Return the [X, Y] coordinate for the center point of the cell that contains the specified text.  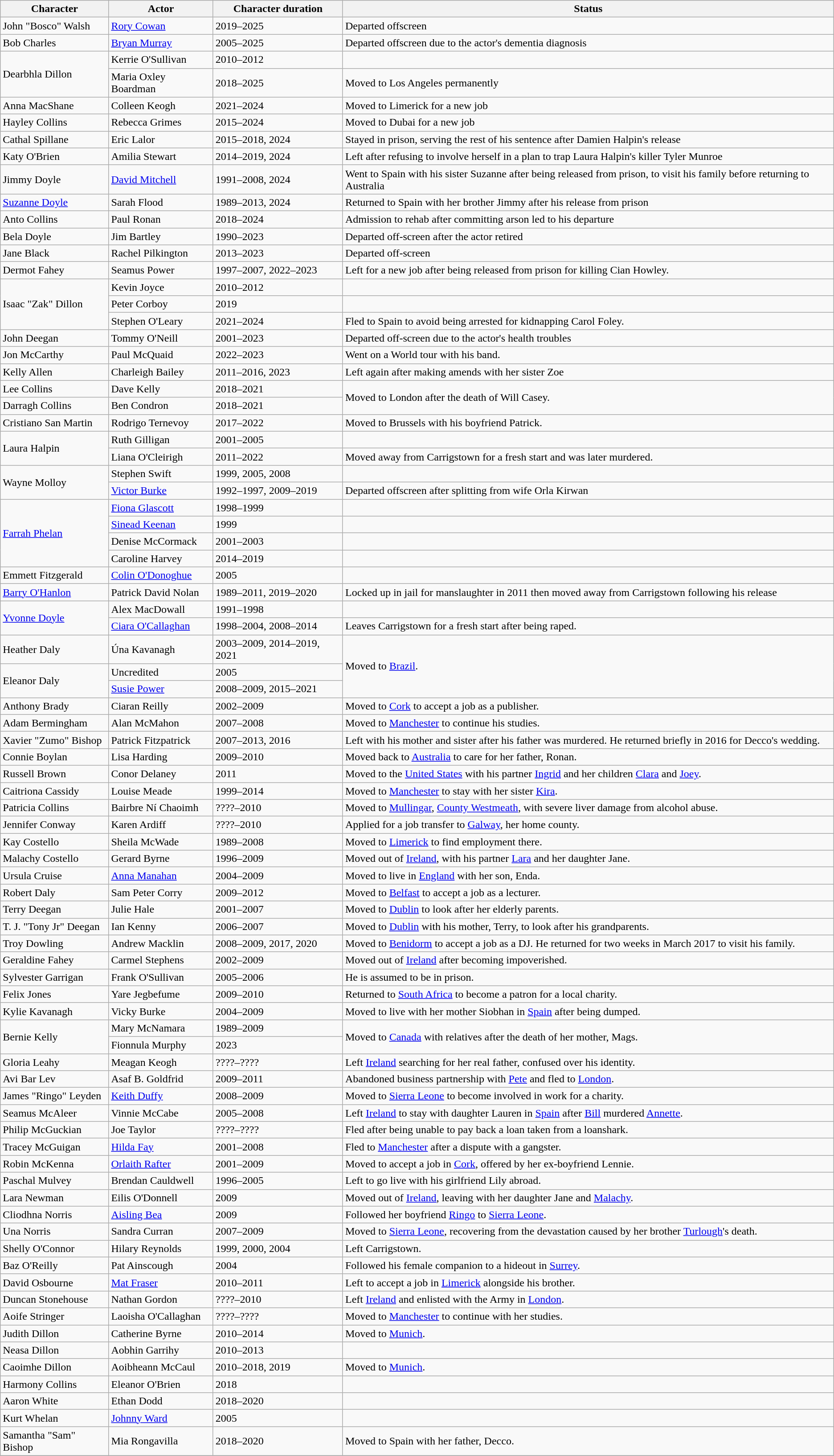
Louise Meade [161, 791]
Rachel Pilkington [161, 253]
Moved to the United States with his partner Ingrid and her children Clara and Joey. [588, 774]
Admission to rehab after committing arson led to his departure [588, 219]
Brendan Cauldwell [161, 1181]
Alex MacDowall [161, 609]
Kay Costello [54, 842]
2017–2022 [278, 423]
Moved to Sierra Leone to become involved in work for a charity. [588, 1096]
1991–2008, 2024 [278, 179]
Paschal Mulvey [54, 1181]
Character [54, 9]
1990–2023 [278, 237]
2005–2025 [278, 43]
1989–2011, 2019–2020 [278, 592]
Jimmy Doyle [54, 179]
Cliodhna Norris [54, 1215]
Aoibheann McCaul [161, 1367]
Moved to Cork to accept a job as a publisher. [588, 706]
Keith Duffy [161, 1096]
Left after refusing to involve herself in a plan to trap Laura Halpin's killer Tyler Munroe [588, 156]
Susie Power [161, 689]
Nathan Gordon [161, 1299]
Paul Ronan [161, 219]
Went on a World tour with his band. [588, 355]
Bernie Kelly [54, 1036]
Moved to Brussels with his boyfriend Patrick. [588, 423]
Moved to Manchester to continue his studies. [588, 723]
Applied for a job transfer to Galway, her home county. [588, 825]
Sam Peter Corry [161, 893]
Moved to Canada with relatives after the death of her mother, Mags. [588, 1036]
Leaves Carrigstown for a fresh start after being raped. [588, 626]
Anto Collins [54, 219]
Moved to Limerick to find employment there. [588, 842]
Lara Newman [54, 1198]
Julie Hale [161, 909]
Stephen Swift [161, 473]
Locked up in jail for manslaughter in 2011 then moved away from Carrigstown following his release [588, 592]
Caroline Harvey [161, 559]
Harmony Collins [54, 1384]
Isaac "Zak" Dillon [54, 304]
Una Norris [54, 1232]
Felix Jones [54, 994]
2007–2013, 2016 [278, 740]
Actor [161, 9]
Liana O'Cleirigh [161, 457]
Ethan Dodd [161, 1401]
Anna MacShane [54, 106]
Followed her boyfriend Ringo to Sierra Leone. [588, 1215]
2005–2008 [278, 1113]
Moved to live with her mother Siobhan in Spain after being dumped. [588, 1011]
Uncredited [161, 672]
Left Ireland and enlisted with the Army in London. [588, 1299]
2008–2009 [278, 1096]
Sarah Flood [161, 202]
Dave Kelly [161, 389]
Colin O'Donoghue [161, 575]
Caitriona Cassidy [54, 791]
Kelly Allen [54, 372]
Lee Collins [54, 389]
Shelly O'Connor [54, 1248]
Eleanor O'Brien [161, 1384]
Moved to accept a job in Cork, offered by her ex-boyfriend Lennie. [588, 1164]
T. J. "Tony Jr" Deegan [54, 926]
Catherine Byrne [161, 1333]
Aoife Stringer [54, 1316]
Seamus McAleer [54, 1113]
Moved out of Ireland, with his partner Lara and her daughter Jane. [588, 859]
Barry O'Hanlon [54, 592]
1998–1999 [278, 507]
He is assumed to be in prison. [588, 977]
2015–2018, 2024 [278, 139]
Cathal Spillane [54, 139]
Pat Ainscough [161, 1265]
1989–2013, 2024 [278, 202]
1991–1998 [278, 609]
Troy Dowling [54, 943]
2023 [278, 1045]
Left Ireland to stay with daughter Lauren in Spain after Bill murdered Annette. [588, 1113]
1999 [278, 525]
Eleanor Daly [54, 681]
Rory Cowan [161, 26]
Úna Kavanagh [161, 649]
Colleen Keogh [161, 106]
Kurt Whelan [54, 1418]
Emmett Fitzgerald [54, 575]
Avi Bar Lev [54, 1079]
1996–2009 [278, 859]
Patricia Collins [54, 808]
Moved to Dublin to look after her elderly parents. [588, 909]
Xavier "Zumo" Bishop [54, 740]
Gerard Byrne [161, 859]
2009–2012 [278, 893]
Moved to Dublin with his mother, Terry, to look after his grandparents. [588, 926]
Hilda Fay [161, 1147]
Neasa Dillon [54, 1350]
Bairbre Ní Chaoimh [161, 808]
Moved away from Carrigstown for a fresh start and was later murdered. [588, 457]
Ciaran Reilly [161, 706]
Robin McKenna [54, 1164]
Returned to South Africa to become a patron for a local charity. [588, 994]
Left again after making amends with her sister Zoe [588, 372]
Joe Taylor [161, 1130]
Eric Lalor [161, 139]
Kerrie O'Sullivan [161, 60]
Kylie Kavanagh [54, 1011]
2011 [278, 774]
Philip McGuckian [54, 1130]
2001–2005 [278, 440]
Sinead Keenan [161, 525]
Left with his mother and sister after his father was murdered. He returned briefly in 2016 for Decco's wedding. [588, 740]
Yvonne Doyle [54, 618]
Moved to Los Angeles permanently [588, 83]
Aisling Bea [161, 1215]
Anna Manahan [161, 876]
2010–2014 [278, 1333]
2018–2024 [278, 219]
Denise McCormack [161, 542]
James "Ringo" Leyden [54, 1096]
David Mitchell [161, 179]
2010–2011 [278, 1282]
Fled to Spain to avoid being arrested for kidnapping Carol Foley. [588, 321]
Jim Bartley [161, 237]
2001–2003 [278, 542]
Sandra Curran [161, 1232]
1999–2014 [278, 791]
Departed offscreen after splitting from wife Orla Kirwan [588, 490]
Left to accept a job in Limerick alongside his brother. [588, 1282]
Seamus Power [161, 270]
Stayed in prison, serving the rest of his sentence after Damien Halpin's release [588, 139]
Ursula Cruise [54, 876]
Russell Brown [54, 774]
Samantha "Sam" Bishop [54, 1441]
2018 [278, 1384]
Caoimhe Dillon [54, 1367]
Departed offscreen due to the actor's dementia diagnosis [588, 43]
Moved to Manchester to continue with her studies. [588, 1316]
Left for a new job after being released from prison for killing Cian Howley. [588, 270]
Status [588, 9]
Yare Jegbefume [161, 994]
Paul McQuaid [161, 355]
David Osbourne [54, 1282]
Malachy Costello [54, 859]
Jennifer Conway [54, 825]
Hilary Reynolds [161, 1248]
2001–2007 [278, 909]
Carmel Stephens [161, 960]
Returned to Spain with her brother Jimmy after his release from prison [588, 202]
2010–2018, 2019 [278, 1367]
Character duration [278, 9]
Mary McNamara [161, 1028]
Ciara O'Callaghan [161, 626]
Robert Daly [54, 893]
Moved to Spain with her father, Decco. [588, 1441]
Moved to Belfast to accept a job as a lecturer. [588, 893]
Moved to Mullingar, County Westmeath, with severe liver damage from alcohol abuse. [588, 808]
Anthony Brady [54, 706]
Bob Charles [54, 43]
Bryan Murray [161, 43]
Patrick David Nolan [161, 592]
Baz O'Reilly [54, 1265]
Rebecca Grimes [161, 122]
Laoisha O'Callaghan [161, 1316]
2015–2024 [278, 122]
Moved to Limerick for a new job [588, 106]
Aaron White [54, 1401]
Jane Black [54, 253]
2008–2009, 2015–2021 [278, 689]
2014–2019, 2024 [278, 156]
Duncan Stonehouse [54, 1299]
Heather Daly [54, 649]
2013–2023 [278, 253]
Karen Ardiff [161, 825]
Departed off-screen after the actor retired [588, 237]
Fionnula Murphy [161, 1045]
2005–2006 [278, 977]
Gloria Leahy [54, 1062]
Lisa Harding [161, 757]
Hayley Collins [54, 122]
Moved to Benidorm to accept a job as a DJ. He returned for two weeks in March 2017 to visit his family. [588, 943]
1999, 2005, 2008 [278, 473]
1997–2007, 2022–2023 [278, 270]
Katy O'Brien [54, 156]
2001–2008 [278, 1147]
Conor Delaney [161, 774]
Moved to live in England with her son, Enda. [588, 876]
Abandoned business partnership with Pete and fled to London. [588, 1079]
Geraldine Fahey [54, 960]
Fled to Manchester after a dispute with a gangster. [588, 1147]
Moved out of Ireland, leaving with her daughter Jane and Malachy. [588, 1198]
Moved to Dubai for a new job [588, 122]
Meagan Keogh [161, 1062]
Johnny Ward [161, 1418]
Cristiano San Martin [54, 423]
Moved out of Ireland after becoming impoverished. [588, 960]
2018–2025 [278, 83]
Left Carrigstown. [588, 1248]
Charleigh Bailey [161, 372]
1989–2008 [278, 842]
Mia Rongavilla [161, 1441]
1999, 2000, 2004 [278, 1248]
Tracey McGuigan [54, 1147]
Sylvester Garrigan [54, 977]
Ian Kenny [161, 926]
Aobhin Garrihy [161, 1350]
1998–2004, 2008–2014 [278, 626]
2004 [278, 1265]
Stephen O'Leary [161, 321]
Moved to Manchester to stay with her sister Kira. [588, 791]
Ruth Gilligan [161, 440]
Left to go live with his girlfriend Lily abroad. [588, 1181]
Left Ireland searching for her real father, confused over his identity. [588, 1062]
2007–2008 [278, 723]
2011–2016, 2023 [278, 372]
John Deegan [54, 338]
Adam Bermingham [54, 723]
2019–2025 [278, 26]
2009–2011 [278, 1079]
2010–2013 [278, 1350]
Went to Spain with his sister Suzanne after being released from prison, to visit his family before returning to Australia [588, 179]
Jon McCarthy [54, 355]
Followed his female companion to a hideout in Surrey. [588, 1265]
Vicky Burke [161, 1011]
1992–1997, 2009–2019 [278, 490]
2001–2009 [278, 1164]
1996–2005 [278, 1181]
Eilis O'Donnell [161, 1198]
Wayne Molloy [54, 482]
Moved to Brazil. [588, 666]
Asaf B. Goldfrid [161, 1079]
Connie Boylan [54, 757]
Andrew Macklin [161, 943]
Victor Burke [161, 490]
Orlaith Rafter [161, 1164]
2007–2009 [278, 1232]
2008–2009, 2017, 2020 [278, 943]
Fled after being unable to pay back a loan taken from a loanshark. [588, 1130]
2001–2023 [278, 338]
Departed offscreen [588, 26]
Frank O'Sullivan [161, 977]
Dermot Fahey [54, 270]
Moved to London after the death of Will Casey. [588, 397]
2011–2022 [278, 457]
2019 [278, 304]
Departed off-screen [588, 253]
Vinnie McCabe [161, 1113]
Kevin Joyce [161, 287]
Amilia Stewart [161, 156]
Alan McMahon [161, 723]
2006–2007 [278, 926]
1989–2009 [278, 1028]
Farrah Phelan [54, 533]
Darragh Collins [54, 406]
Moved back to Australia to care for her father, Ronan. [588, 757]
John "Bosco" Walsh [54, 26]
Judith Dillon [54, 1333]
Fiona Glascott [161, 507]
Tommy O'Neill [161, 338]
2014–2019 [278, 559]
2003–2009, 2014–2019, 2021 [278, 649]
Bela Doyle [54, 237]
2022–2023 [278, 355]
Dearbhla Dillon [54, 74]
Patrick Fitzpatrick [161, 740]
Terry Deegan [54, 909]
Departed off-screen due to the actor's health troubles [588, 338]
Laura Halpin [54, 448]
Mat Fraser [161, 1282]
Ben Condron [161, 406]
Maria Oxley Boardman [161, 83]
Sheila McWade [161, 842]
Suzanne Doyle [54, 202]
Moved to Sierra Leone, recovering from the devastation caused by her brother Turlough's death. [588, 1232]
Rodrigo Ternevoy [161, 423]
Peter Corboy [161, 304]
